Pinpoint the cell where the given text exists, returning its (x, y) midpoint coordinate. 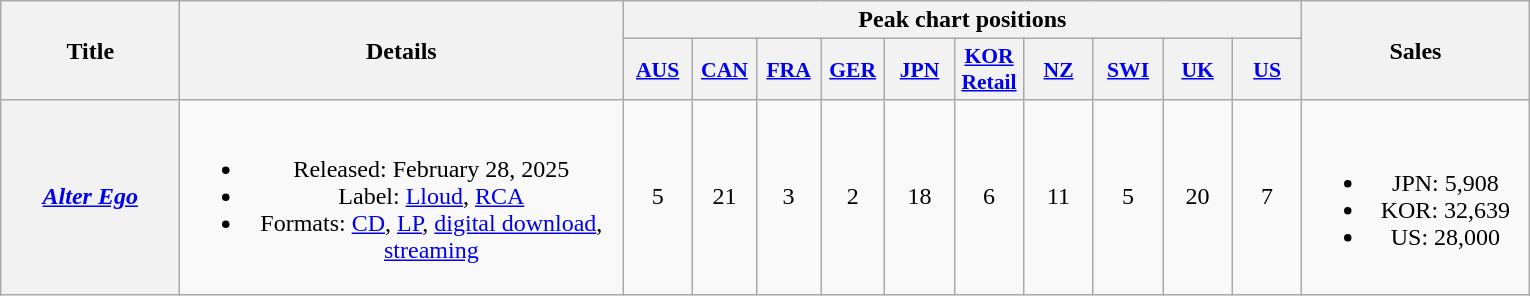
SWI (1128, 70)
Alter Ego (90, 197)
CAN (724, 70)
Details (402, 50)
3 (789, 197)
Released: February 28, 2025Label: Lloud, RCAFormats: CD, LP, digital download, streaming (402, 197)
UK (1198, 70)
FRA (789, 70)
2 (853, 197)
GER (853, 70)
Title (90, 50)
AUS (658, 70)
18 (920, 197)
NZ (1059, 70)
JPN: 5,908KOR: 32,639US: 28,000 (1416, 197)
JPN (920, 70)
20 (1198, 197)
11 (1059, 197)
US (1267, 70)
6 (989, 197)
KORRetail (989, 70)
7 (1267, 197)
21 (724, 197)
Sales (1416, 50)
Peak chart positions (962, 20)
